Locate the cell with the specified text and output its (x, y) center coordinate. 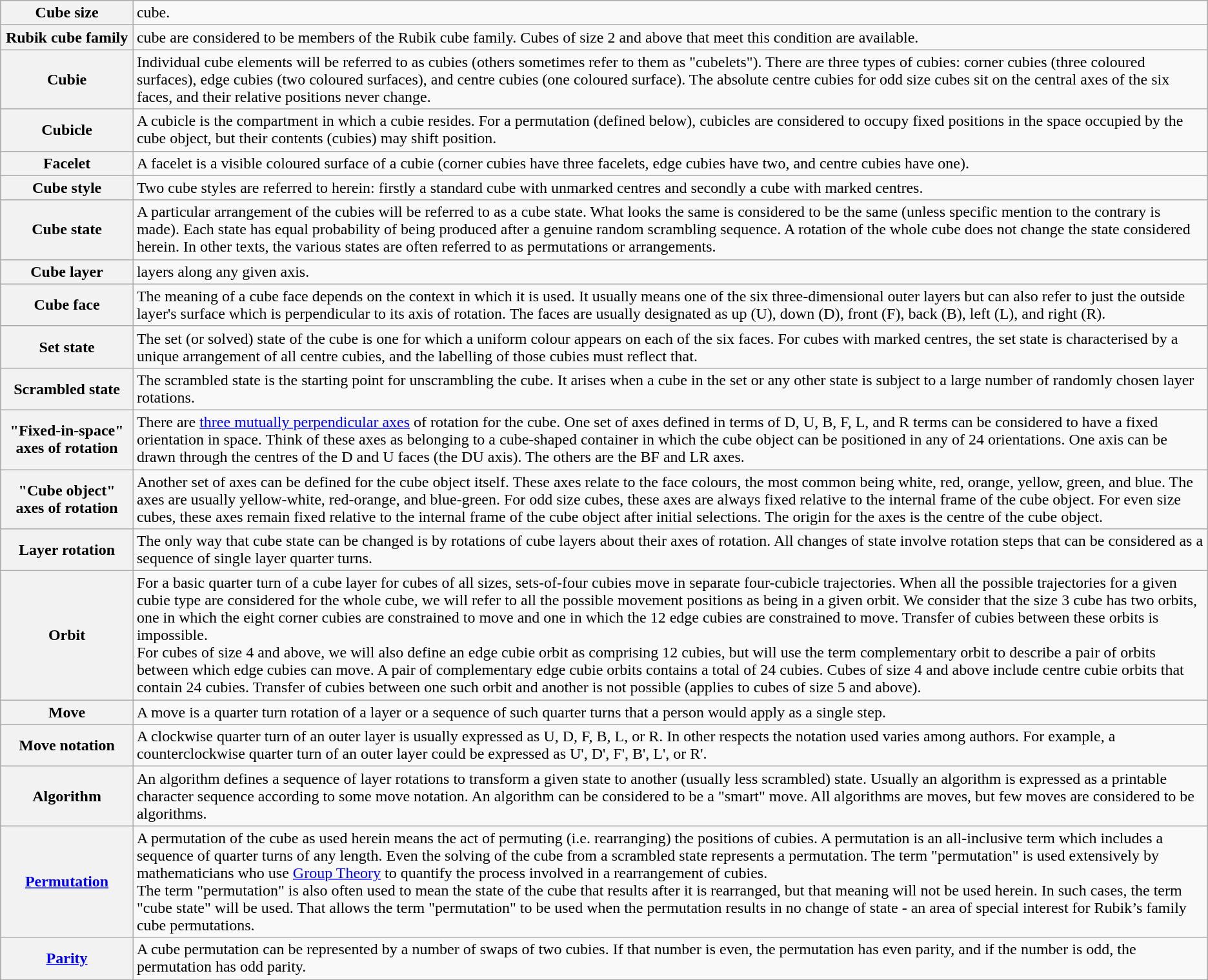
A move is a quarter turn rotation of a layer or a sequence of such quarter turns that a person would apply as a single step. (670, 712)
Algorithm (67, 796)
Cubicle (67, 130)
Facelet (67, 163)
Parity (67, 959)
Cube layer (67, 272)
Move notation (67, 746)
"Fixed-in-space" axes of rotation (67, 439)
Set state (67, 347)
A facelet is a visible coloured surface of a cubie (corner cubies have three facelets, edge cubies have two, and centre cubies have one). (670, 163)
cube are considered to be members of the Rubik cube family. Cubes of size 2 and above that meet this condition are available. (670, 37)
layers along any given axis. (670, 272)
Cube state (67, 230)
Scrambled state (67, 388)
Permutation (67, 881)
Cube face (67, 305)
Orbit (67, 635)
cube. (670, 13)
Move (67, 712)
Cube size (67, 13)
Cube style (67, 188)
"Cube object" axes of rotation (67, 499)
Layer rotation (67, 550)
Two cube styles are referred to herein: firstly a standard cube with unmarked centres and secondly a cube with marked centres. (670, 188)
Cubie (67, 79)
Rubik cube family (67, 37)
